Detect which cell encompasses the target text, then output its [x, y] center coordinate. 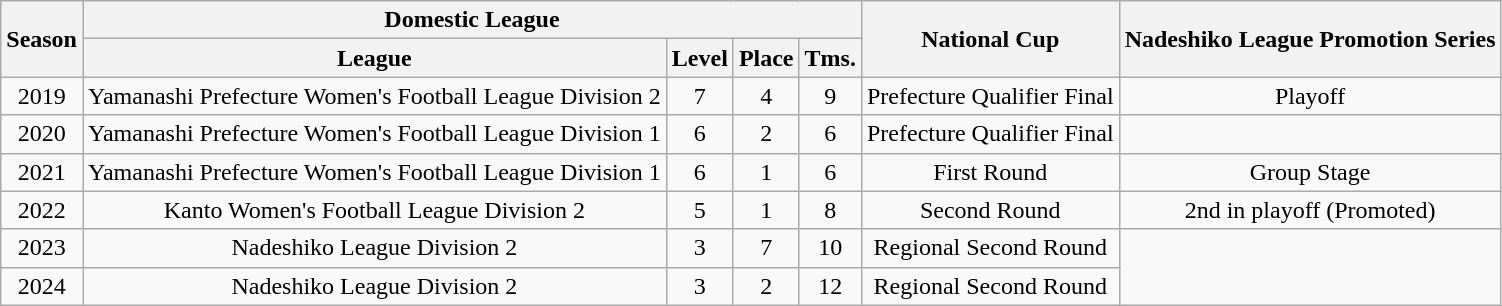
Place [766, 58]
Second Round [990, 210]
Level [700, 58]
2022 [42, 210]
2024 [42, 286]
League [374, 58]
Tms. [830, 58]
2nd in playoff (Promoted) [1310, 210]
10 [830, 248]
5 [700, 210]
2023 [42, 248]
4 [766, 96]
8 [830, 210]
Domestic League [472, 20]
National Cup [990, 39]
2020 [42, 134]
Kanto Women's Football League Division 2 [374, 210]
Nadeshiko League Promotion Series [1310, 39]
2019 [42, 96]
12 [830, 286]
Playoff [1310, 96]
2021 [42, 172]
9 [830, 96]
Group Stage [1310, 172]
First Round [990, 172]
Season [42, 39]
Yamanashi Prefecture Women's Football League Division 2 [374, 96]
